Search for the cell housing the specified text and yield its (X, Y) center coordinate. 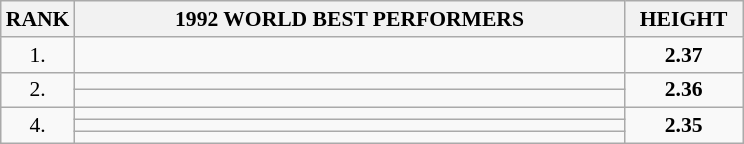
1992 WORLD BEST PERFORMERS (349, 19)
1. (38, 55)
4. (38, 126)
2.37 (684, 55)
2.36 (684, 90)
HEIGHT (684, 19)
2. (38, 90)
2.35 (684, 126)
RANK (38, 19)
